Capture the cell that displays the provided text and extract its (X, Y) central coordinate. 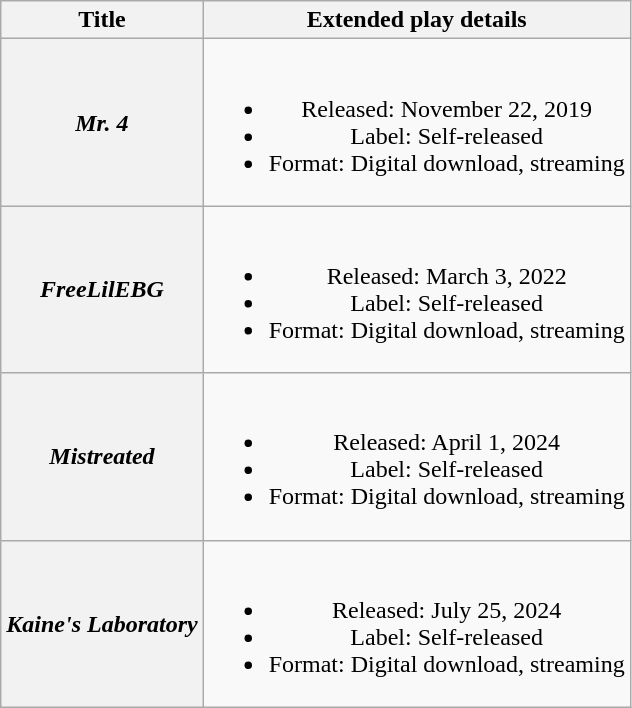
Released: April 1, 2024Label: Self-releasedFormat: Digital download, streaming (416, 456)
Released: July 25, 2024Label: Self-releasedFormat: Digital download, streaming (416, 624)
Released: November 22, 2019Label: Self-releasedFormat: Digital download, streaming (416, 122)
Mr. 4 (102, 122)
Released: March 3, 2022Label: Self-releasedFormat: Digital download, streaming (416, 290)
Title (102, 20)
Kaine's Laboratory (102, 624)
Mistreated (102, 456)
FreeLilEBG (102, 290)
Extended play details (416, 20)
